Identify which cell holds the provided text, then report its [X, Y] central coordinate. 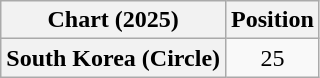
Chart (2025) [114, 20]
Position [273, 20]
25 [273, 58]
South Korea (Circle) [114, 58]
